Output the (X, Y) coordinate of the center of the cell containing the given text.  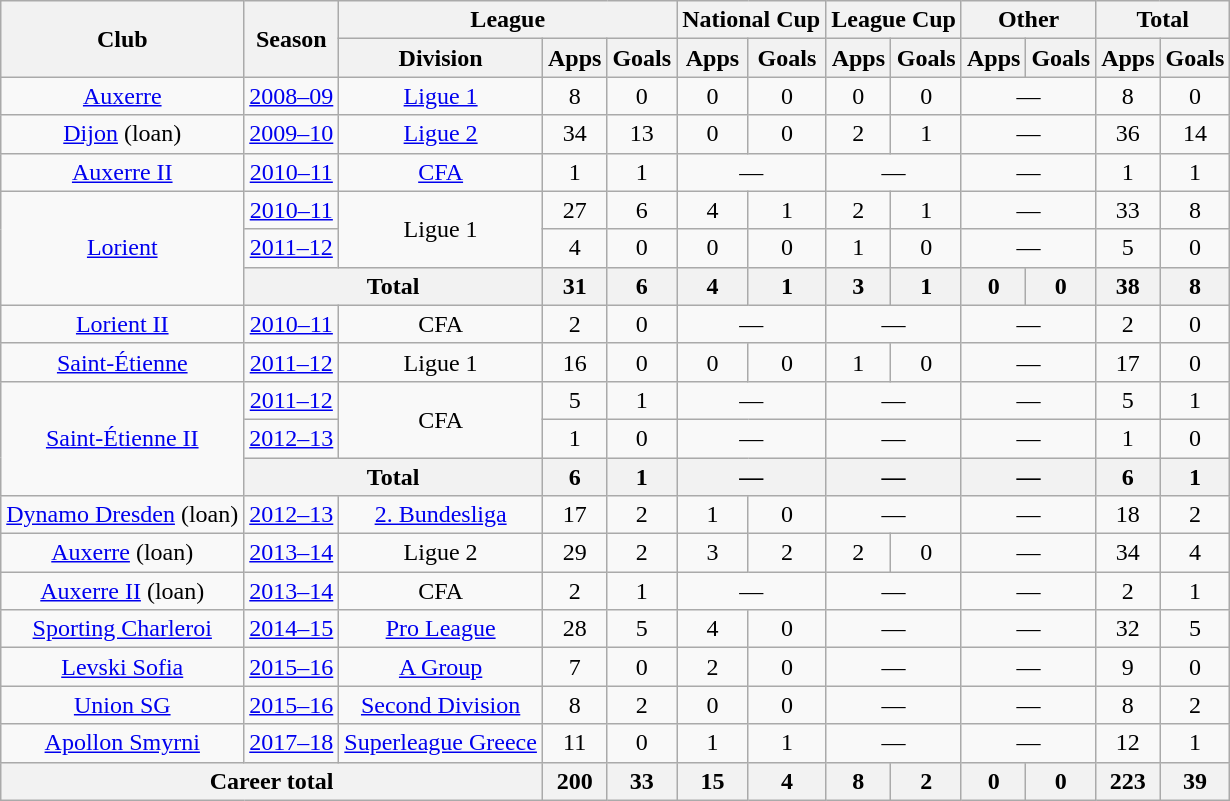
2009–10 (292, 134)
Auxerre (122, 96)
National Cup (752, 20)
Auxerre II (122, 172)
9 (1128, 667)
Auxerre (loan) (122, 553)
2017–18 (292, 743)
2008–09 (292, 96)
16 (574, 362)
12 (1128, 743)
Levski Sofia (122, 667)
Career total (272, 781)
Lorient (122, 248)
Pro League (441, 629)
27 (574, 210)
Sporting Charleroi (122, 629)
14 (1195, 134)
11 (574, 743)
7 (574, 667)
38 (1128, 286)
29 (574, 553)
Club (122, 39)
League Cup (894, 20)
Saint-Étienne (122, 362)
223 (1128, 781)
15 (713, 781)
Dynamo Dresden (loan) (122, 515)
Lorient II (122, 324)
Season (292, 39)
200 (574, 781)
Superleague Greece (441, 743)
Union SG (122, 705)
28 (574, 629)
Other (1028, 20)
32 (1128, 629)
Saint-Étienne II (122, 438)
39 (1195, 781)
18 (1128, 515)
36 (1128, 134)
2. Bundesliga (441, 515)
31 (574, 286)
A Group (441, 667)
League (508, 20)
2014–15 (292, 629)
Second Division (441, 705)
13 (642, 134)
Division (441, 58)
Dijon (loan) (122, 134)
Apollon Smyrni (122, 743)
Auxerre II (loan) (122, 591)
